Search for the cell housing the specified text and yield its (X, Y) center coordinate. 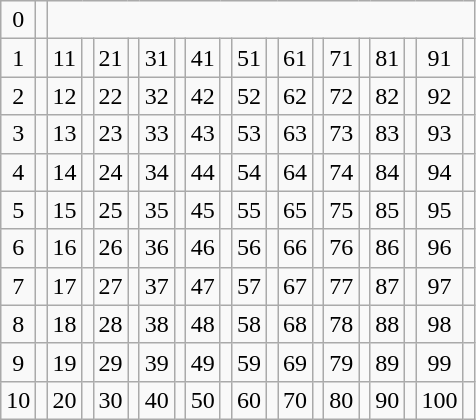
0 (18, 20)
12 (64, 96)
79 (342, 362)
98 (440, 324)
88 (388, 324)
80 (342, 400)
10 (18, 400)
85 (388, 210)
76 (342, 248)
50 (202, 400)
51 (248, 58)
89 (388, 362)
78 (342, 324)
58 (248, 324)
16 (64, 248)
1 (18, 58)
39 (156, 362)
56 (248, 248)
69 (296, 362)
62 (296, 96)
72 (342, 96)
20 (64, 400)
44 (202, 172)
5 (18, 210)
35 (156, 210)
21 (110, 58)
34 (156, 172)
23 (110, 134)
90 (388, 400)
42 (202, 96)
46 (202, 248)
28 (110, 324)
13 (64, 134)
18 (64, 324)
97 (440, 286)
83 (388, 134)
14 (64, 172)
60 (248, 400)
25 (110, 210)
86 (388, 248)
93 (440, 134)
100 (440, 400)
31 (156, 58)
64 (296, 172)
37 (156, 286)
96 (440, 248)
94 (440, 172)
54 (248, 172)
53 (248, 134)
2 (18, 96)
71 (342, 58)
82 (388, 96)
75 (342, 210)
19 (64, 362)
57 (248, 286)
24 (110, 172)
30 (110, 400)
87 (388, 286)
63 (296, 134)
77 (342, 286)
8 (18, 324)
66 (296, 248)
81 (388, 58)
91 (440, 58)
36 (156, 248)
11 (64, 58)
92 (440, 96)
73 (342, 134)
27 (110, 286)
47 (202, 286)
45 (202, 210)
7 (18, 286)
6 (18, 248)
74 (342, 172)
41 (202, 58)
49 (202, 362)
59 (248, 362)
4 (18, 172)
52 (248, 96)
67 (296, 286)
32 (156, 96)
43 (202, 134)
61 (296, 58)
99 (440, 362)
68 (296, 324)
17 (64, 286)
95 (440, 210)
40 (156, 400)
84 (388, 172)
65 (296, 210)
22 (110, 96)
33 (156, 134)
48 (202, 324)
15 (64, 210)
70 (296, 400)
9 (18, 362)
3 (18, 134)
38 (156, 324)
29 (110, 362)
55 (248, 210)
26 (110, 248)
